Return (x, y) of the center of cell containing provided text 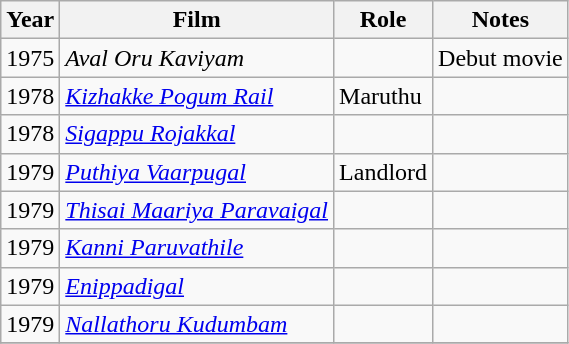
Nallathoru Kudumbam (197, 324)
Puthiya Vaarpugal (197, 172)
Maruthu (384, 96)
1975 (30, 58)
Aval Oru Kaviyam (197, 58)
Notes (501, 20)
Thisai Maariya Paravaigal (197, 210)
Film (197, 20)
Debut movie (501, 58)
Role (384, 20)
Kanni Paruvathile (197, 248)
Landlord (384, 172)
Year (30, 20)
Sigappu Rojakkal (197, 134)
Enippadigal (197, 286)
Kizhakke Pogum Rail (197, 96)
